Capture the cell that displays the provided text and extract its [X, Y] central coordinate. 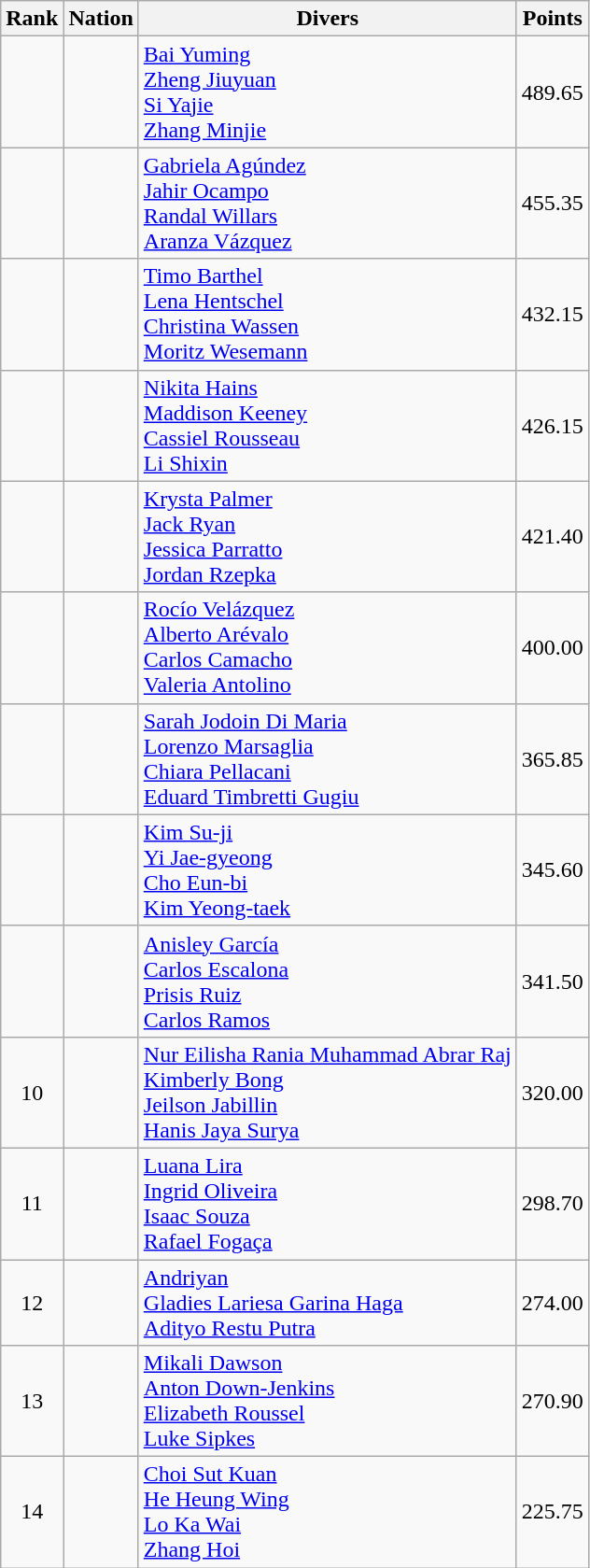
Bai Yuming Zheng Jiuyuan Si Yajie Zhang Minjie [327, 92]
298.70 [553, 1203]
274.00 [553, 1302]
432.15 [553, 314]
14 [32, 1513]
489.65 [553, 92]
Nur Eilisha Rania Muhammad Abrar RajKimberly BongJeilson JabillinHanis Jaya Surya [327, 1093]
Divers [327, 19]
Luana Lira Ingrid Oliveira Isaac SouzaRafael Fogaça [327, 1203]
341.50 [553, 981]
225.75 [553, 1513]
Andriyan Gladies Lariesa Garina Haga Adityo Restu Putra [327, 1302]
365.85 [553, 758]
455.35 [553, 204]
Mikali Dawson Anton Down-Jenkins Elizabeth Roussel Luke Sipkes [327, 1401]
320.00 [553, 1093]
Timo BarthelLena HentschelChristina WassenMoritz Wesemann [327, 314]
Sarah Jodoin Di MariaLorenzo MarsagliaChiara PellacaniEduard Timbretti Gugiu [327, 758]
Gabriela AgúndezJahir OcampoRandal WillarsAranza Vázquez [327, 204]
Kim Su-ji Yi Jae-gyeong Cho Eun-bi Kim Yeong-taek [327, 870]
Krysta Palmer Jack Ryan Jessica Parratto Jordan Rzepka [327, 536]
13 [32, 1401]
Points [553, 19]
Rocío Velázquez Alberto Arévalo Carlos Camacho Valeria Antolino [327, 648]
270.90 [553, 1401]
426.15 [553, 426]
Nation [101, 19]
12 [32, 1302]
Rank [32, 19]
421.40 [553, 536]
Anisley García Carlos Escalona Prisis Ruiz Carlos Ramos [327, 981]
10 [32, 1093]
11 [32, 1203]
Nikita Hains Maddison Keeney Cassiel Rousseau Li Shixin [327, 426]
400.00 [553, 648]
Choi Sut Kuan He Heung Wing Lo Ka Wai Zhang Hoi [327, 1513]
345.60 [553, 870]
